Detect which cell encompasses the target text, then output its (X, Y) center coordinate. 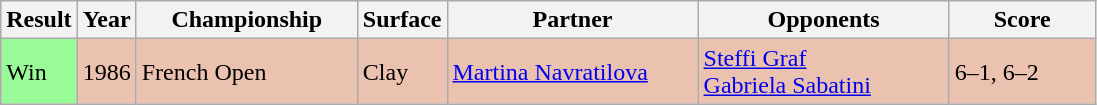
Year (106, 20)
1986 (106, 72)
6–1, 6–2 (1022, 72)
Win (39, 72)
Partner (572, 20)
Surface (402, 20)
Martina Navratilova (572, 72)
Opponents (824, 20)
Result (39, 20)
French Open (246, 72)
Score (1022, 20)
Championship (246, 20)
Clay (402, 72)
Steffi Graf Gabriela Sabatini (824, 72)
